Provide the [x, y] coordinate of the cell's center where the given text is located.  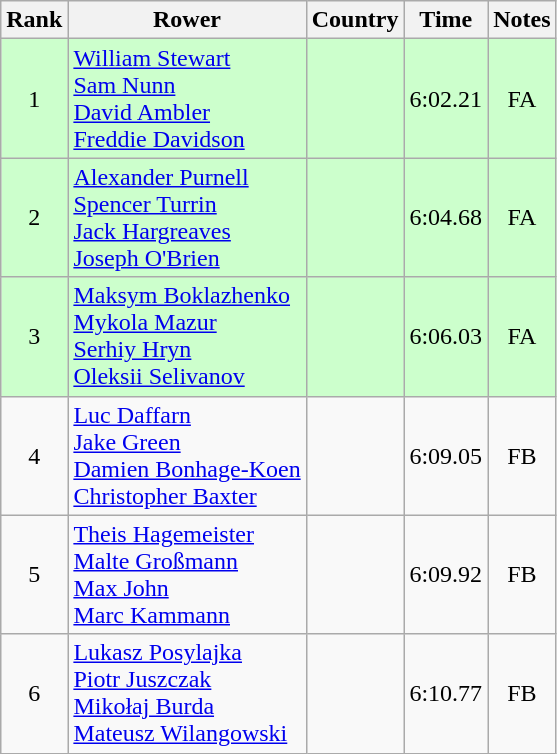
6:09.05 [446, 456]
1 [34, 98]
Time [446, 20]
William StewartSam NunnDavid AmblerFreddie Davidson [187, 98]
Alexander PurnellSpencer TurrinJack HargreavesJoseph O'Brien [187, 218]
Country [355, 20]
6:10.77 [446, 694]
6 [34, 694]
Luc DaffarnJake GreenDamien Bonhage-KoenChristopher Baxter [187, 456]
Theis HagemeisterMalte GroßmannMax JohnMarc Kammann [187, 574]
3 [34, 336]
Rank [34, 20]
6:06.03 [446, 336]
Lukasz PosylajkaPiotr JuszczakMikołaj BurdaMateusz Wilangowski [187, 694]
2 [34, 218]
Maksym BoklazhenkoMykola MazurSerhiy HrynOleksii Selivanov [187, 336]
6:09.92 [446, 574]
Notes [522, 20]
4 [34, 456]
5 [34, 574]
6:02.21 [446, 98]
6:04.68 [446, 218]
Rower [187, 20]
